Provide the (X, Y) coordinate of the cell's center where the given text is located.  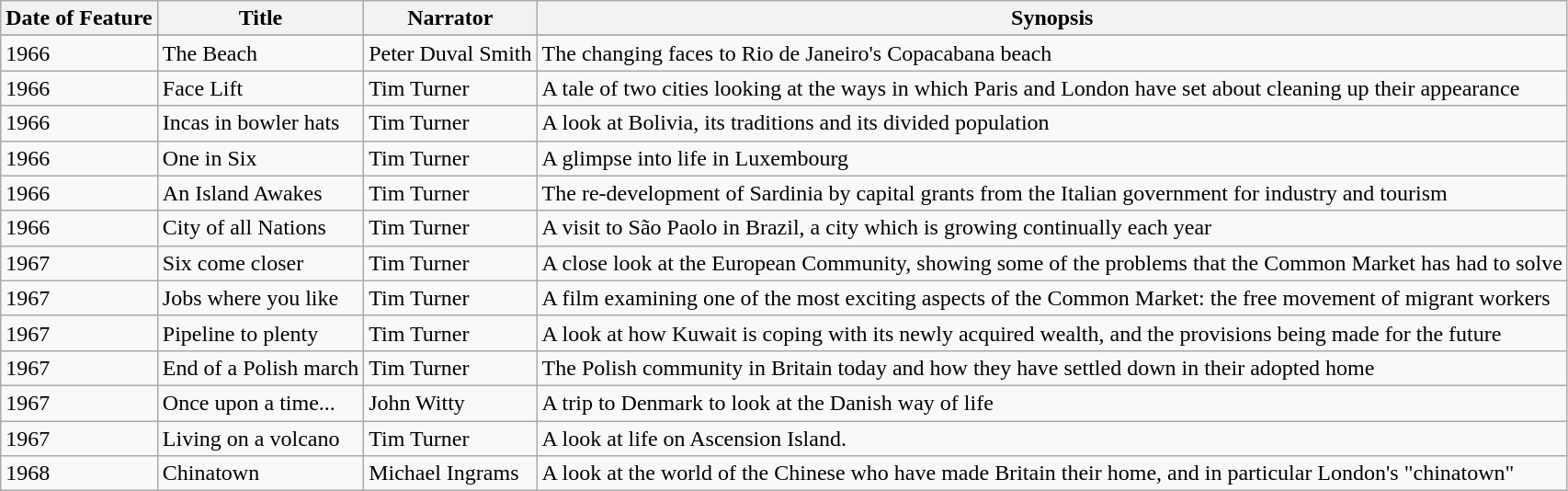
Narrator (450, 18)
The Polish community in Britain today and how they have settled down in their adopted home (1051, 368)
A glimpse into life in Luxembourg (1051, 158)
Chinatown (260, 474)
Synopsis (1051, 18)
The Beach (260, 53)
A film examining one of the most exciting aspects of the Common Market: the free movement of migrant workers (1051, 298)
An Island Awakes (260, 193)
1968 (79, 474)
A close look at the European Community, showing some of the problems that the Common Market has had to solve (1051, 263)
City of all Nations (260, 228)
John Witty (450, 403)
A visit to São Paolo in Brazil, a city which is growing continually each year (1051, 228)
Living on a volcano (260, 439)
A look at Bolivia, its traditions and its divided population (1051, 123)
Date of Feature (79, 18)
End of a Polish march (260, 368)
Peter Duval Smith (450, 53)
One in Six (260, 158)
Pipeline to plenty (260, 333)
A look at how Kuwait is coping with its newly acquired wealth, and the provisions being made for the future (1051, 333)
Michael Ingrams (450, 474)
The changing faces to Rio de Janeiro's Copacabana beach (1051, 53)
Incas in bowler hats (260, 123)
The re-development of Sardinia by capital grants from the Italian government for industry and tourism (1051, 193)
A trip to Denmark to look at the Danish way of life (1051, 403)
Title (260, 18)
Face Lift (260, 88)
Six come closer (260, 263)
A look at life on Ascension Island. (1051, 439)
Jobs where you like (260, 298)
A look at the world of the Chinese who have made Britain their home, and in particular London's "chinatown" (1051, 474)
Once upon a time... (260, 403)
A tale of two cities looking at the ways in which Paris and London have set about cleaning up their appearance (1051, 88)
